Locate the cell with the specified text and output its (x, y) center coordinate. 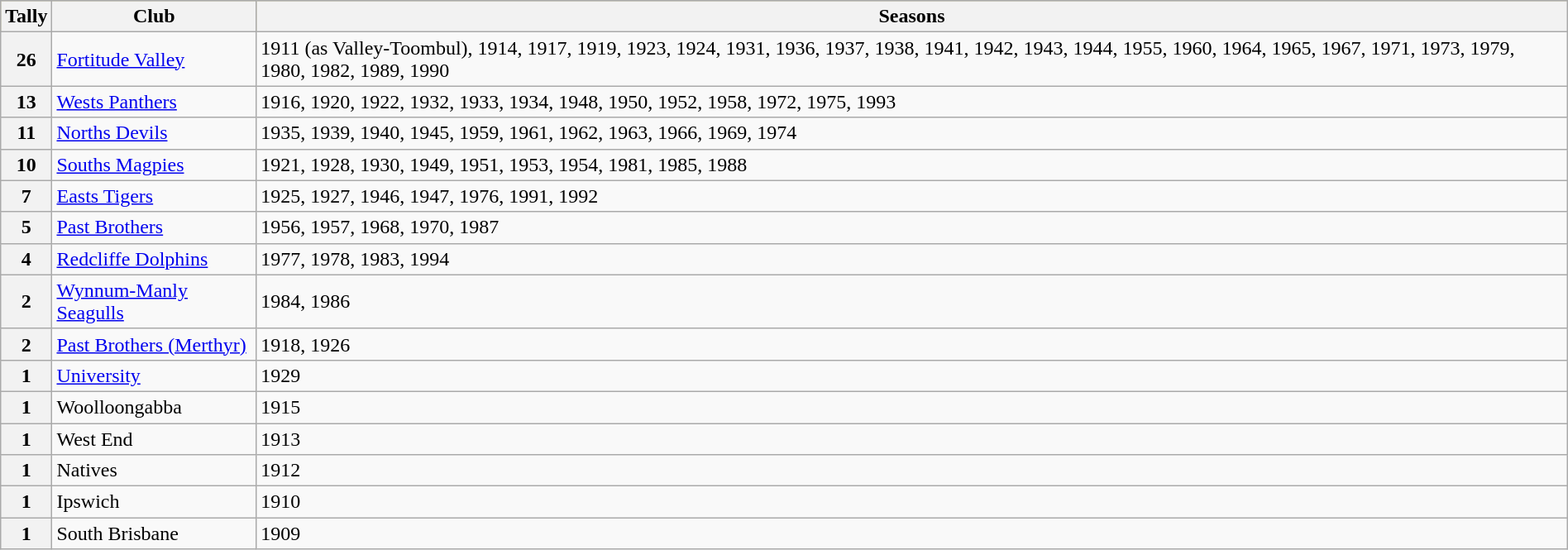
1915 (911, 407)
1910 (911, 502)
Fortitude Valley (154, 60)
Club (154, 17)
Woolloongabba (154, 407)
1916, 1920, 1922, 1932, 1933, 1934, 1948, 1950, 1952, 1958, 1972, 1975, 1993 (911, 102)
Easts Tigers (154, 196)
4 (26, 259)
Wests Panthers (154, 102)
Natives (154, 471)
University (154, 375)
1918, 1926 (911, 344)
1921, 1928, 1930, 1949, 1951, 1953, 1954, 1981, 1985, 1988 (911, 165)
1925, 1927, 1946, 1947, 1976, 1991, 1992 (911, 196)
1912 (911, 471)
13 (26, 102)
Souths Magpies (154, 165)
Norths Devils (154, 133)
1956, 1957, 1968, 1970, 1987 (911, 227)
1929 (911, 375)
11 (26, 133)
1909 (911, 533)
26 (26, 60)
10 (26, 165)
Redcliffe Dolphins (154, 259)
Seasons (911, 17)
1935, 1939, 1940, 1945, 1959, 1961, 1962, 1963, 1966, 1969, 1974 (911, 133)
Past Brothers (Merthyr) (154, 344)
Wynnum-Manly Seagulls (154, 301)
Tally (26, 17)
1913 (911, 439)
South Brisbane (154, 533)
1977, 1978, 1983, 1994 (911, 259)
1984, 1986 (911, 301)
West End (154, 439)
7 (26, 196)
Past Brothers (154, 227)
Ipswich (154, 502)
5 (26, 227)
